Return (X, Y) of the center of cell containing provided text 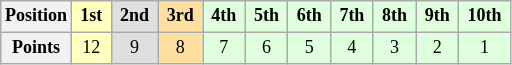
8 (180, 48)
7 (224, 48)
5th (266, 16)
8th (394, 16)
Points (36, 48)
5 (310, 48)
12 (91, 48)
2 (438, 48)
7th (352, 16)
6 (266, 48)
4th (224, 16)
3rd (180, 16)
9th (438, 16)
6th (310, 16)
10th (485, 16)
2nd (134, 16)
1st (91, 16)
4 (352, 48)
3 (394, 48)
Position (36, 16)
1 (485, 48)
9 (134, 48)
